Extract the (X, Y) coordinate from the center of the cell holding the provided text.  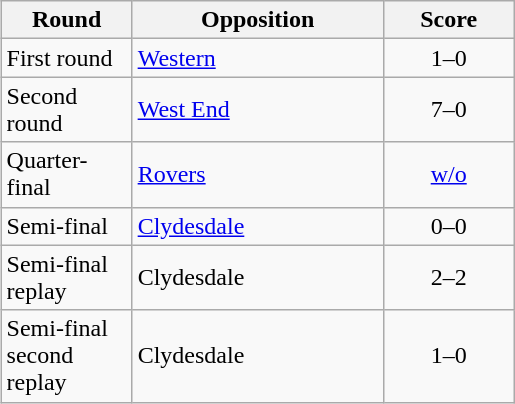
Semi-final replay (66, 278)
West End (258, 110)
Opposition (258, 20)
0–0 (448, 226)
Score (448, 20)
Semi-final second replay (66, 356)
7–0 (448, 110)
Rovers (258, 174)
Quarter-final (66, 174)
Western (258, 58)
2–2 (448, 278)
Semi-final (66, 226)
First round (66, 58)
Round (66, 20)
Second round (66, 110)
w/o (448, 174)
